Provide the (X, Y) coordinate of the cell's center where the given text is located.  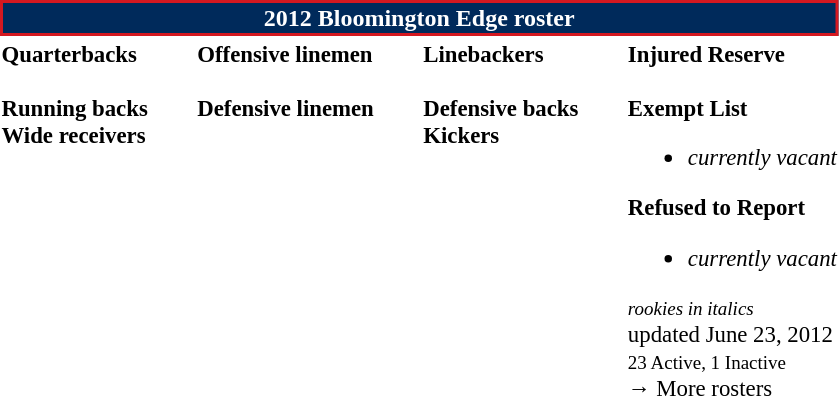
2012 Bloomington Edge roster (419, 18)
